Provide the (X, Y) coordinate of the cell's center where the given text is located.  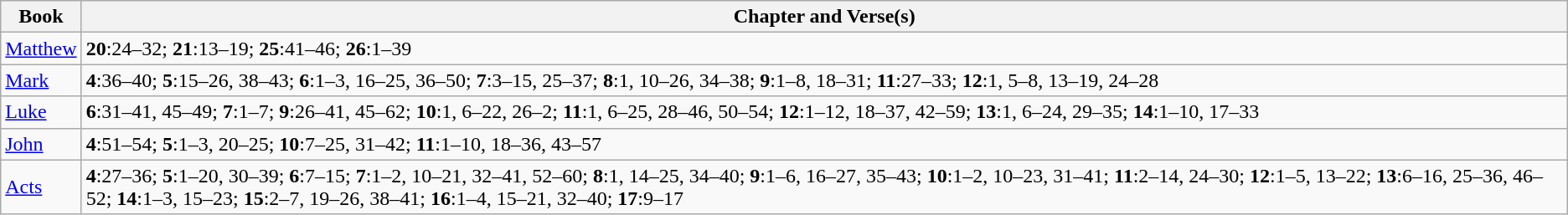
Acts (41, 187)
Chapter and Verse(s) (824, 17)
4:36–40; 5:15–26, 38–43; 6:1–3, 16–25, 36–50; 7:3–15, 25–37; 8:1, 10–26, 34–38; 9:1–8, 18–31; 11:27–33; 12:1, 5–8, 13–19, 24–28 (824, 80)
20:24–32; 21:13–19; 25:41–46; 26:1–39 (824, 49)
Matthew (41, 49)
Book (41, 17)
6:31–41, 45–49; 7:1–7; 9:26–41, 45–62; 10:1, 6–22, 26–2; 11:1, 6–25, 28–46, 50–54; 12:1–12, 18–37, 42–59; 13:1, 6–24, 29–35; 14:1–10, 17–33 (824, 112)
4:51–54; 5:1–3, 20–25; 10:7–25, 31–42; 11:1–10, 18–36, 43–57 (824, 144)
John (41, 144)
Luke (41, 112)
Mark (41, 80)
